For the text-containing cell, return its midpoint in [x, y] coordinate format. 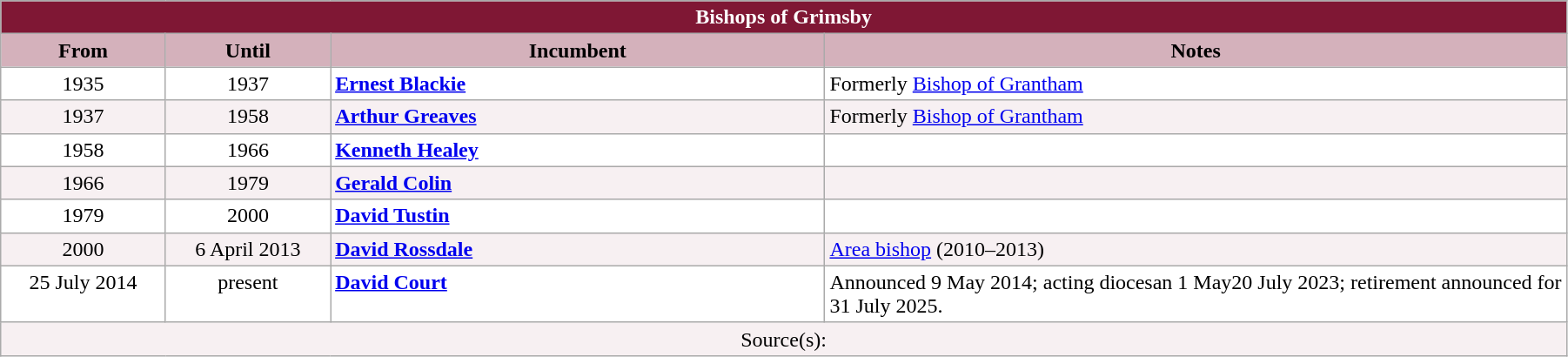
1935 [84, 84]
David Tustin [578, 216]
Source(s): [784, 339]
Gerald Colin [578, 183]
Until [247, 51]
6 April 2013 [247, 249]
Kenneth Healey [578, 150]
Incumbent [578, 51]
25 July 2014 [84, 294]
From [84, 51]
Ernest Blackie [578, 84]
Announced 9 May 2014; acting diocesan 1 May20 July 2023; retirement announced for 31 July 2025. [1196, 294]
Notes [1196, 51]
present [247, 294]
David Court [578, 294]
Area bishop (2010–2013) [1196, 249]
David Rossdale [578, 249]
Bishops of Grimsby [784, 17]
Arthur Greaves [578, 117]
